Return the (X, Y) coordinate for the center point of the cell that contains the specified text.  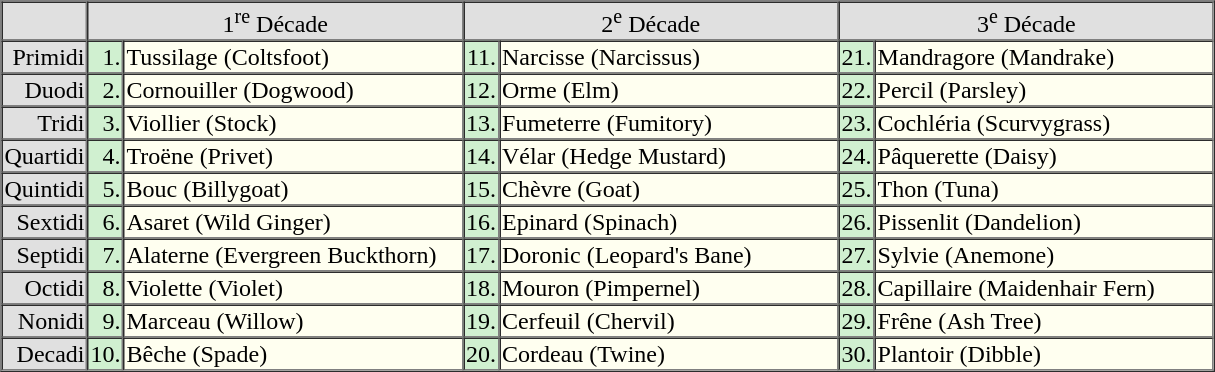
Marceau (Willow) (294, 322)
Narcisse (Narcissus) (669, 58)
26. (857, 222)
Decadi (45, 354)
14. (481, 156)
3e Décade (1027, 22)
22. (857, 90)
23. (857, 124)
Sextidi (45, 222)
Viollier (Stock) (294, 124)
Thon (Tuna) (1045, 190)
30. (857, 354)
Cordeau (Twine) (669, 354)
6. (106, 222)
Primidi (45, 58)
12. (481, 90)
Orme (Elm) (669, 90)
19. (481, 322)
Alaterne (Evergreen Buckthorn) (294, 256)
Duodi (45, 90)
21. (857, 58)
Plantoir (Dibble) (1045, 354)
27. (857, 256)
Bouc (Billygoat) (294, 190)
1re Décade (276, 22)
28. (857, 288)
24. (857, 156)
Capillaire (Maidenhair Fern) (1045, 288)
5. (106, 190)
Percil (Parsley) (1045, 90)
29. (857, 322)
18. (481, 288)
Chèvre (Goat) (669, 190)
Tridi (45, 124)
Troëne (Privet) (294, 156)
Cerfeuil (Chervil) (669, 322)
13. (481, 124)
4. (106, 156)
Mouron (Pimpernel) (669, 288)
3. (106, 124)
Tussilage (Coltsfoot) (294, 58)
7. (106, 256)
Pâquerette (Daisy) (1045, 156)
Doronic (Leopard's Bane) (669, 256)
Quintidi (45, 190)
10. (106, 354)
Frêne (Ash Tree) (1045, 322)
16. (481, 222)
Bêche (Spade) (294, 354)
17. (481, 256)
25. (857, 190)
Epinard (Spinach) (669, 222)
2e Décade (651, 22)
Octidi (45, 288)
Nonidi (45, 322)
1. (106, 58)
Sylvie (Anemone) (1045, 256)
20. (481, 354)
8. (106, 288)
Pissenlit (Dandelion) (1045, 222)
Mandragore (Mandrake) (1045, 58)
Fumeterre (Fumitory) (669, 124)
Cornouiller (Dogwood) (294, 90)
9. (106, 322)
Cochléria (Scurvygrass) (1045, 124)
Septidi (45, 256)
15. (481, 190)
11. (481, 58)
2. (106, 90)
Asaret (Wild Ginger) (294, 222)
Violette (Violet) (294, 288)
Vélar (Hedge Mustard) (669, 156)
Quartidi (45, 156)
